Locate the cell with the specified text and output its [X, Y] center coordinate. 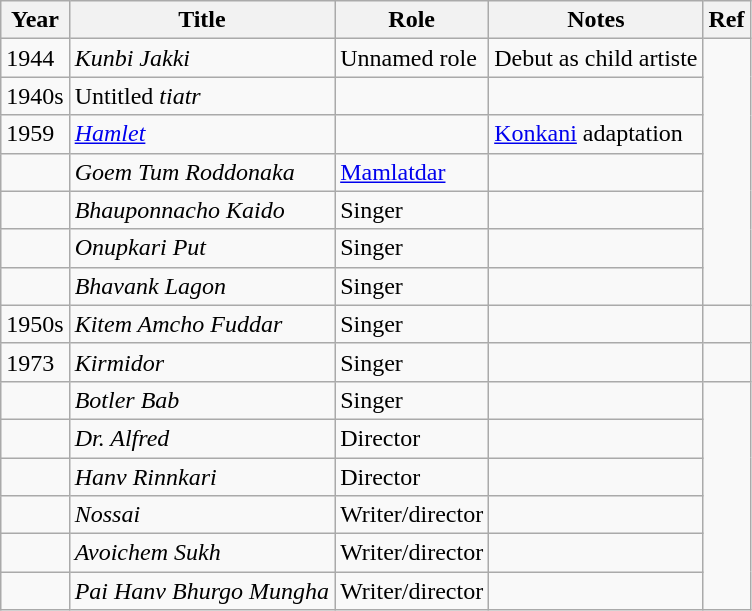
Botler Bab [202, 400]
Title [202, 20]
Mamlatdar [412, 172]
Goem Tum Roddonaka [202, 172]
1944 [35, 58]
1950s [35, 324]
Unnamed role [412, 58]
Bhavank Lagon [202, 286]
Year [35, 20]
Konkani adaptation [596, 134]
Avoichem Sukh [202, 553]
1959 [35, 134]
Onupkari Put [202, 248]
Debut as child artiste [596, 58]
Ref [726, 20]
Dr. Alfred [202, 438]
Bhauponnacho Kaido [202, 210]
Kunbi Jakki [202, 58]
Hanv Rinnkari [202, 477]
Role [412, 20]
Hamlet [202, 134]
Kitem Amcho Fuddar [202, 324]
Notes [596, 20]
Nossai [202, 515]
Untitled tiatr [202, 96]
Kirmidor [202, 362]
Pai Hanv Bhurgo Mungha [202, 591]
1973 [35, 362]
1940s [35, 96]
